Pinpoint the cell where the given text exists, returning its [x, y] midpoint coordinate. 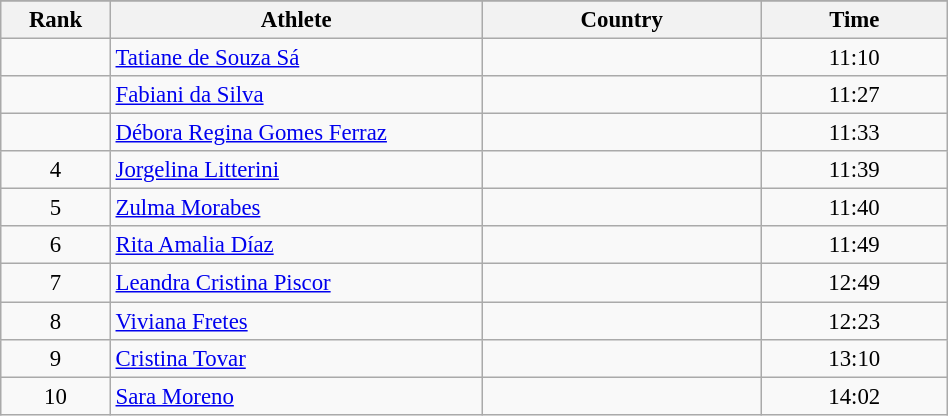
Leandra Cristina Piscor [296, 283]
Rank [56, 20]
5 [56, 208]
Débora Regina Gomes Ferraz [296, 133]
6 [56, 245]
9 [56, 358]
Viviana Fretes [296, 321]
Country [622, 20]
13:10 [854, 358]
Tatiane de Souza Sá [296, 58]
10 [56, 396]
Fabiani da Silva [296, 95]
11:10 [854, 58]
12:23 [854, 321]
11:33 [854, 133]
11:40 [854, 208]
Athlete [296, 20]
4 [56, 170]
14:02 [854, 396]
11:39 [854, 170]
12:49 [854, 283]
Cristina Tovar [296, 358]
11:49 [854, 245]
Jorgelina Litterini [296, 170]
7 [56, 283]
11:27 [854, 95]
Zulma Morabes [296, 208]
8 [56, 321]
Rita Amalia Díaz [296, 245]
Sara Moreno [296, 396]
Time [854, 20]
